Return the [X, Y] coordinate for the center point of the cell that contains the specified text.  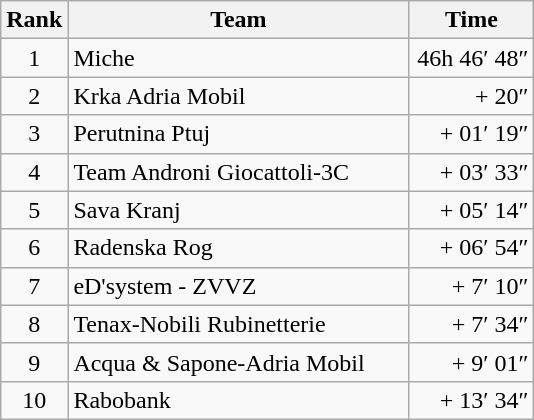
+ 13′ 34″ [472, 400]
+ 9′ 01″ [472, 362]
+ 03′ 33″ [472, 172]
Perutnina Ptuj [238, 134]
Rank [34, 20]
Time [472, 20]
9 [34, 362]
5 [34, 210]
1 [34, 58]
7 [34, 286]
Miche [238, 58]
3 [34, 134]
Radenska Rog [238, 248]
8 [34, 324]
+ 01′ 19″ [472, 134]
Sava Kranj [238, 210]
46h 46′ 48″ [472, 58]
+ 05′ 14″ [472, 210]
4 [34, 172]
eD'system - ZVVZ [238, 286]
Krka Adria Mobil [238, 96]
Team [238, 20]
+ 06′ 54″ [472, 248]
Rabobank [238, 400]
Tenax-Nobili Rubinetterie [238, 324]
2 [34, 96]
+ 7′ 10″ [472, 286]
+ 7′ 34″ [472, 324]
+ 20″ [472, 96]
Team Androni Giocattoli-3C [238, 172]
Acqua & Sapone-Adria Mobil [238, 362]
10 [34, 400]
6 [34, 248]
